Provide the [X, Y] coordinate of the cell's center where the given text is located.  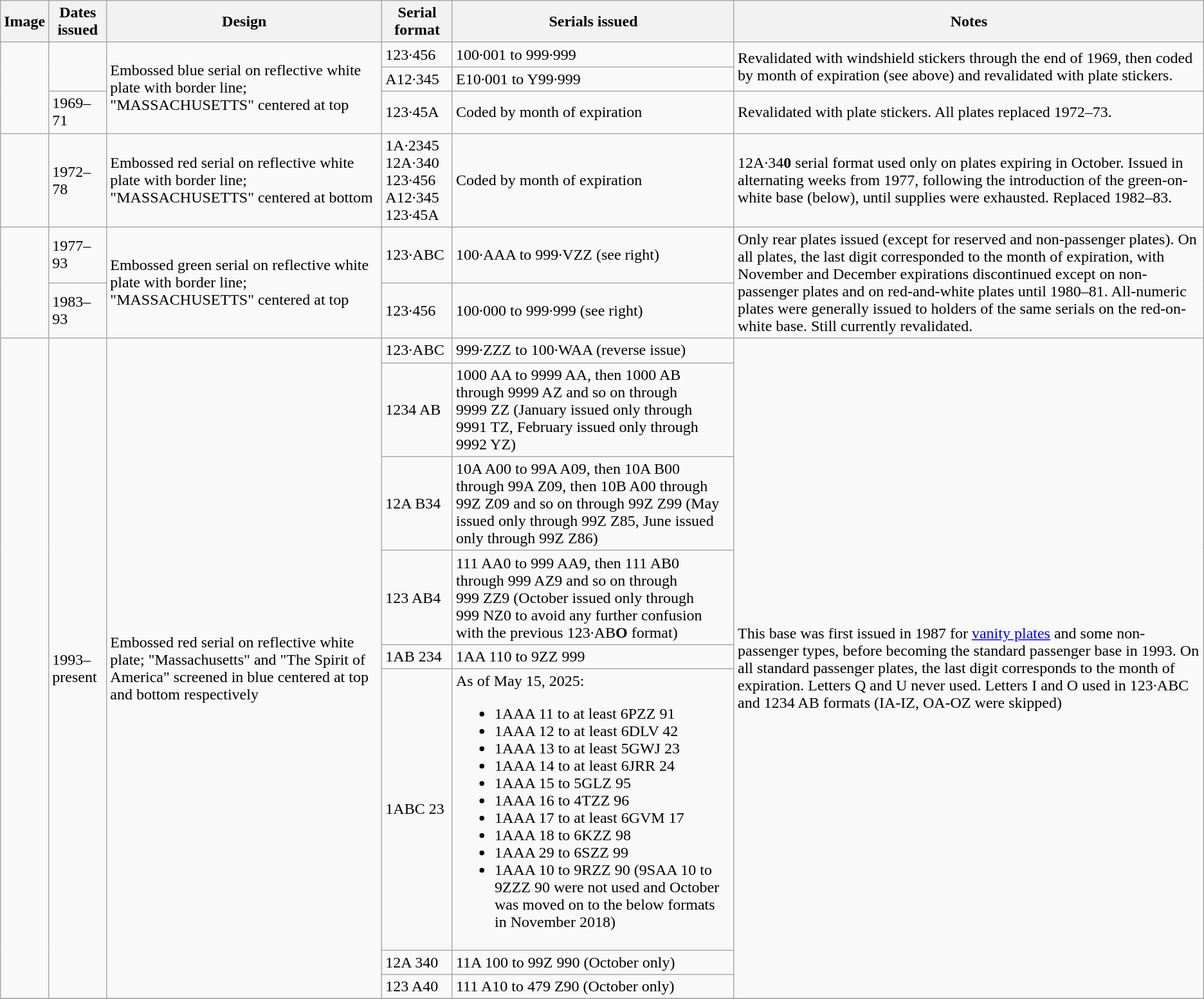
1983–93 [78, 311]
1977–93 [78, 255]
1969–71 [78, 112]
12A B34 [417, 503]
Serials issued [593, 22]
1AB 234 [417, 656]
Embossed red serial on reflective white plate; "Massachusetts" and "The Spirit of America" screened in blue centered at top and bottom respectively [244, 669]
11A 100 to 99Z 990 (October only) [593, 962]
Dates issued [78, 22]
100·001 to 999·999 [593, 55]
999·ZZZ to 100·WAA (reverse issue) [593, 350]
E10·001 to Y99·999 [593, 79]
1972–78 [78, 180]
123·45A [417, 112]
A12·345 [417, 79]
1AA 110 to 9ZZ 999 [593, 656]
123 A40 [417, 987]
100·AAA to 999·VZZ (see right) [593, 255]
Embossed green serial on reflective white plate with border line; "MASSACHUSETTS" centered at top [244, 283]
1ABC 23 [417, 809]
100·000 to 999·999 (see right) [593, 311]
Image [24, 22]
Notes [969, 22]
1993–present [78, 669]
Revalidated with plate stickers. All plates replaced 1972–73. [969, 112]
1A·234512A·340123·456A12·345123·45A [417, 180]
Serial format [417, 22]
Revalidated with windshield stickers through the end of 1969, then coded by month of expiration (see above) and revalidated with plate stickers. [969, 67]
123 AB4 [417, 597]
111 A10 to 479 Z90 (October only) [593, 987]
1234 AB [417, 410]
Embossed red serial on reflective white plate with border line; "MASSACHUSETTS" centered at bottom [244, 180]
Design [244, 22]
Embossed blue serial on reflective white plate with border line; "MASSACHUSETTS" centered at top [244, 87]
12A 340 [417, 962]
